Detect which cell encompasses the target text, then output its [X, Y] center coordinate. 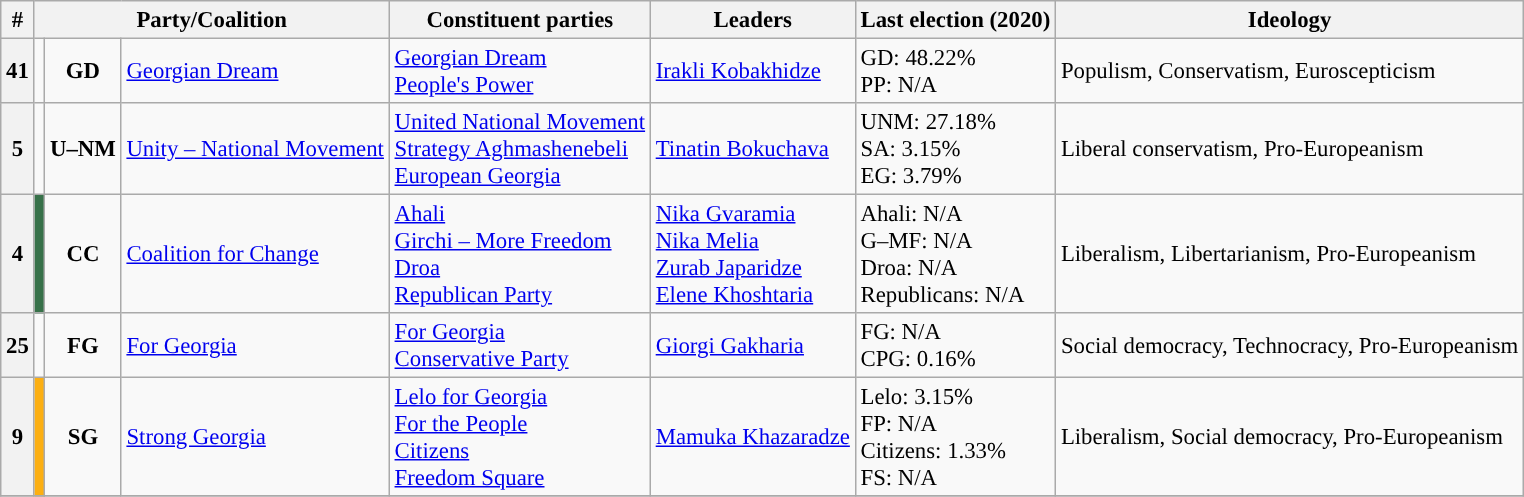
Leaders [752, 20]
Social democracy, Technocracy, Pro-Europeanism [1290, 346]
Coalition for Change [255, 254]
AhaliGirchi – More FreedomDroaRepublican Party [520, 254]
41 [18, 72]
25 [18, 346]
UNM: 27.18%SA: 3.15%EG: 3.79% [955, 149]
Last election (2020) [955, 20]
United National MovementStrategy AghmashenebeliEuropean Georgia [520, 149]
Georgian DreamPeople's Power [520, 72]
FG: N/ACPG: 0.16% [955, 346]
Lelo: 3.15%FP: N/ACitizens: 1.33%FS: N/A [955, 438]
Tinatin Bokuchava [752, 149]
Unity – National Movement [255, 149]
4 [18, 254]
Giorgi Gakharia [752, 346]
Liberal conservatism, Pro-Europeanism [1290, 149]
# [18, 20]
Strong Georgia [255, 438]
Party/Coalition [212, 20]
Lelo for GeorgiaFor the PeopleCitizensFreedom Square [520, 438]
For Georgia [255, 346]
5 [18, 149]
Mamuka Khazaradze [752, 438]
Populism, Conservatism, Euroscepticism [1290, 72]
FG [83, 346]
Liberalism, Libertarianism, Pro-Europeanism [1290, 254]
Ahali: N/AG–MF: N/ADroa: N/ARepublicans: N/A [955, 254]
Constituent parties [520, 20]
GD [83, 72]
Ideology [1290, 20]
For GeorgiaConservative Party [520, 346]
Georgian Dream [255, 72]
Irakli Kobakhidze [752, 72]
SG [83, 438]
CC [83, 254]
Liberalism, Social democracy, Pro-Europeanism [1290, 438]
9 [18, 438]
Nika GvaramiaNika MeliaZurab JaparidzeElene Khoshtaria [752, 254]
U–NM [83, 149]
GD: 48.22%PP: N/A [955, 72]
